Determine the [x, y] coordinate at the center of the cell enclosing the given text.  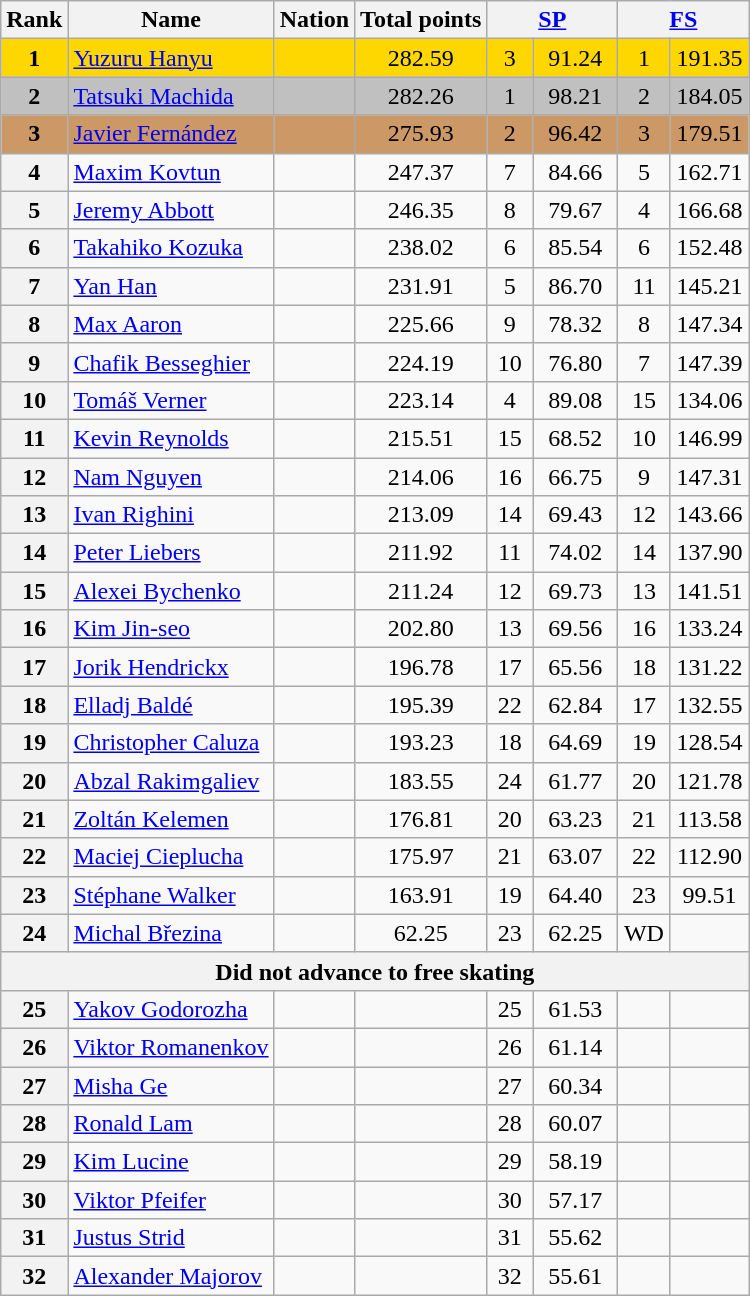
143.66 [710, 515]
99.51 [710, 895]
Misha Ge [171, 1085]
Yuzuru Hanyu [171, 58]
211.92 [421, 553]
Michal Březina [171, 933]
215.51 [421, 438]
SP [552, 20]
175.97 [421, 857]
Kim Lucine [171, 1162]
Max Aaron [171, 324]
68.52 [576, 438]
162.71 [710, 172]
Stéphane Walker [171, 895]
55.62 [576, 1238]
282.26 [421, 96]
61.53 [576, 1009]
61.14 [576, 1047]
246.35 [421, 210]
282.59 [421, 58]
Total points [421, 20]
86.70 [576, 286]
Kevin Reynolds [171, 438]
121.78 [710, 781]
Jeremy Abbott [171, 210]
202.80 [421, 629]
85.54 [576, 248]
193.23 [421, 743]
55.61 [576, 1276]
Chafik Besseghier [171, 362]
Name [171, 20]
Rank [34, 20]
Viktor Romanenkov [171, 1047]
152.48 [710, 248]
196.78 [421, 667]
191.35 [710, 58]
211.24 [421, 591]
Takahiko Kozuka [171, 248]
62.84 [576, 705]
224.19 [421, 362]
98.21 [576, 96]
69.73 [576, 591]
147.39 [710, 362]
89.08 [576, 400]
Viktor Pfeifer [171, 1200]
63.23 [576, 819]
Maciej Cieplucha [171, 857]
247.37 [421, 172]
Nam Nguyen [171, 477]
Kim Jin-seo [171, 629]
213.09 [421, 515]
184.05 [710, 96]
Christopher Caluza [171, 743]
Alexander Majorov [171, 1276]
Zoltán Kelemen [171, 819]
60.34 [576, 1085]
113.58 [710, 819]
Tatsuki Machida [171, 96]
Javier Fernández [171, 134]
74.02 [576, 553]
145.21 [710, 286]
61.77 [576, 781]
134.06 [710, 400]
147.31 [710, 477]
195.39 [421, 705]
63.07 [576, 857]
76.80 [576, 362]
214.06 [421, 477]
Ivan Righini [171, 515]
225.66 [421, 324]
Did not advance to free skating [375, 971]
Alexei Bychenko [171, 591]
231.91 [421, 286]
WD [644, 933]
183.55 [421, 781]
131.22 [710, 667]
64.69 [576, 743]
58.19 [576, 1162]
132.55 [710, 705]
65.56 [576, 667]
96.42 [576, 134]
Ronald Lam [171, 1124]
166.68 [710, 210]
Nation [314, 20]
147.34 [710, 324]
176.81 [421, 819]
91.24 [576, 58]
Tomáš Verner [171, 400]
Yakov Godorozha [171, 1009]
238.02 [421, 248]
78.32 [576, 324]
112.90 [710, 857]
60.07 [576, 1124]
163.91 [421, 895]
64.40 [576, 895]
179.51 [710, 134]
66.75 [576, 477]
79.67 [576, 210]
Justus Strid [171, 1238]
84.66 [576, 172]
128.54 [710, 743]
69.43 [576, 515]
57.17 [576, 1200]
FS [684, 20]
Jorik Hendrickx [171, 667]
69.56 [576, 629]
133.24 [710, 629]
137.90 [710, 553]
141.51 [710, 591]
223.14 [421, 400]
Yan Han [171, 286]
Elladj Baldé [171, 705]
Maxim Kovtun [171, 172]
146.99 [710, 438]
Abzal Rakimgaliev [171, 781]
275.93 [421, 134]
Peter Liebers [171, 553]
